Extract the [X, Y] coordinate from the center of the cell holding the provided text.  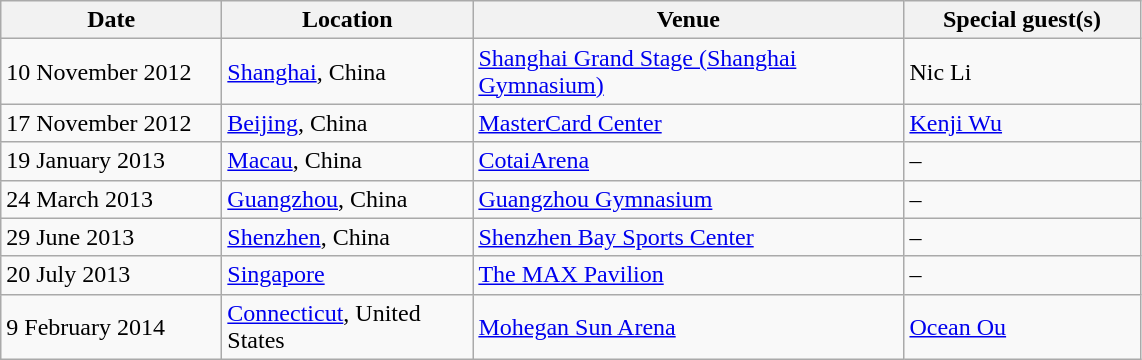
9 February 2014 [112, 326]
Ocean Ou [1022, 326]
MasterCard Center [688, 123]
Connecticut, United States [348, 326]
Macau, China [348, 161]
Guangzhou Gymnasium [688, 199]
Guangzhou, China [348, 199]
Shanghai, China [348, 72]
20 July 2013 [112, 275]
Shenzhen, China [348, 237]
Shenzhen Bay Sports Center [688, 237]
Shanghai Grand Stage (Shanghai Gymnasium) [688, 72]
19 January 2013 [112, 161]
24 March 2013 [112, 199]
Kenji Wu [1022, 123]
Special guest(s) [1022, 20]
Venue [688, 20]
Mohegan Sun Arena [688, 326]
CotaiArena [688, 161]
Date [112, 20]
Location [348, 20]
10 November 2012 [112, 72]
Nic Li [1022, 72]
29 June 2013 [112, 237]
The MAX Pavilion [688, 275]
Beijing, China [348, 123]
Singapore [348, 275]
17 November 2012 [112, 123]
